Detect which cell encompasses the target text, then output its [X, Y] center coordinate. 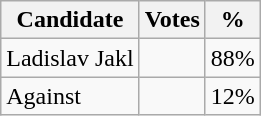
12% [232, 96]
Ladislav Jakl [70, 58]
Votes [172, 20]
Candidate [70, 20]
% [232, 20]
Against [70, 96]
88% [232, 58]
